From the cell containing the given text, extract its center point as (X, Y) coordinate. 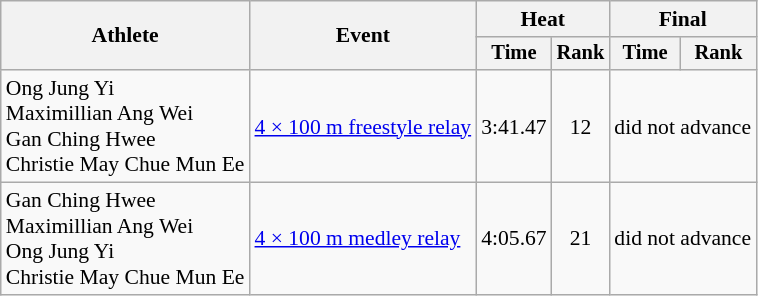
Heat (542, 19)
Ong Jung Yi Maximillian Ang Wei Gan Ching Hwee Christie May Chue Mun Ee (126, 126)
3:41.47 (514, 126)
Event (362, 36)
Final (682, 19)
Athlete (126, 36)
Gan Ching Hwee Maximillian Ang Wei Ong Jung Yi Christie May Chue Mun Ee (126, 239)
4 × 100 m freestyle relay (362, 126)
4:05.67 (514, 239)
12 (581, 126)
21 (581, 239)
4 × 100 m medley relay (362, 239)
